Find where the given text appears and provide that cell's center as (x, y) coordinate. 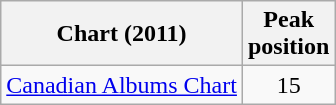
Chart (2011) (122, 34)
15 (288, 85)
Canadian Albums Chart (122, 85)
Peakposition (288, 34)
